Search for the cell housing the specified text and yield its (x, y) center coordinate. 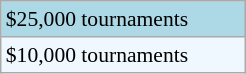
$10,000 tournaments (124, 55)
$25,000 tournaments (124, 19)
